Output the (X, Y) coordinate of the center of the cell containing the given text.  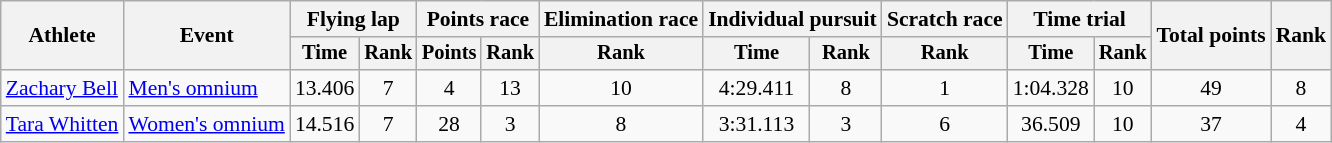
6 (945, 124)
28 (449, 124)
Tara Whitten (62, 124)
Athlete (62, 36)
Event (206, 36)
Total points (1212, 36)
Women's omnium (206, 124)
Individual pursuit (792, 19)
Points race (478, 19)
Time trial (1080, 19)
Scratch race (945, 19)
37 (1212, 124)
36.509 (1051, 124)
13 (510, 88)
49 (1212, 88)
Zachary Bell (62, 88)
14.516 (324, 124)
Men's omnium (206, 88)
1 (945, 88)
1:04.328 (1051, 88)
4:29.411 (756, 88)
Elimination race (621, 19)
Flying lap (354, 19)
3:31.113 (756, 124)
13.406 (324, 88)
Points (449, 54)
